Output the (X, Y) coordinate of the center of the cell containing the given text.  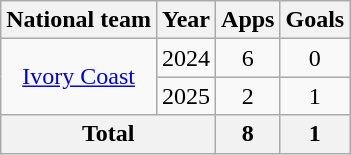
Goals (315, 20)
Ivory Coast (79, 77)
National team (79, 20)
2 (248, 96)
Year (186, 20)
Total (108, 134)
2025 (186, 96)
6 (248, 58)
8 (248, 134)
0 (315, 58)
Apps (248, 20)
2024 (186, 58)
